Determine the [x, y] coordinate at the center of the cell enclosing the given text.  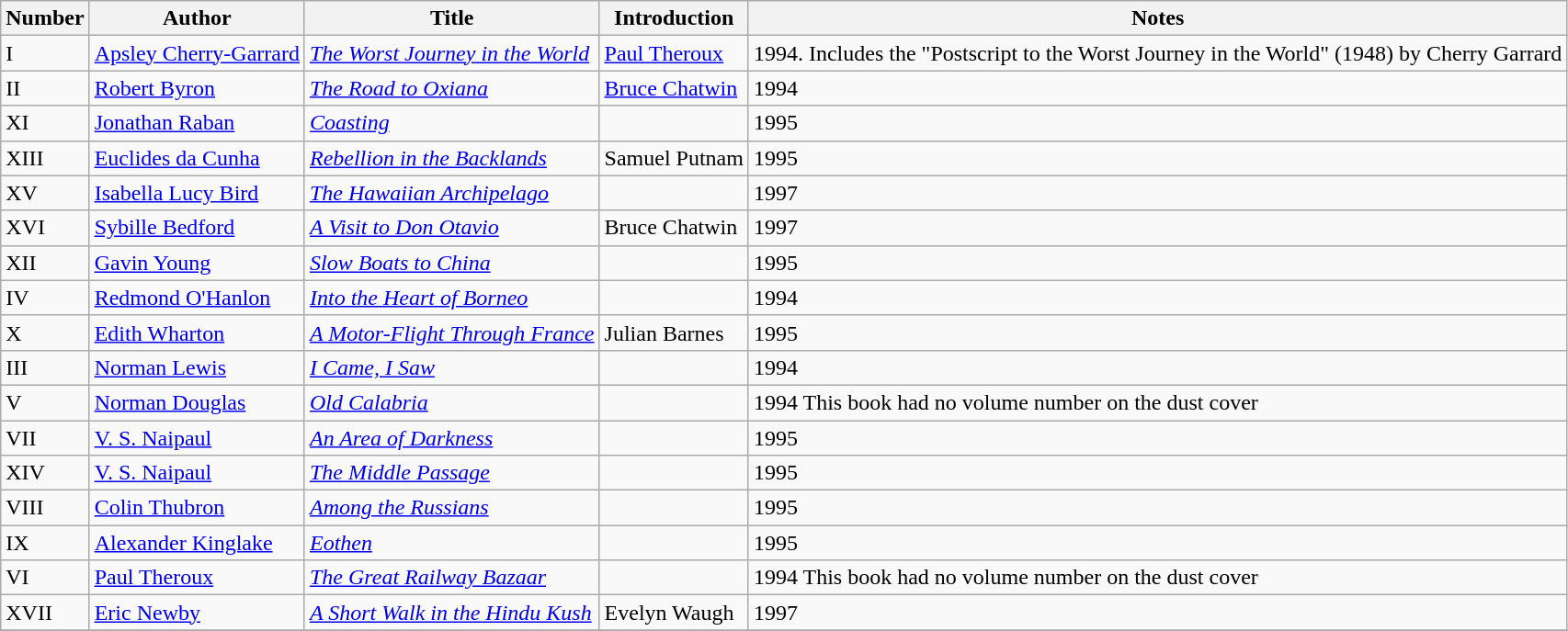
II [45, 88]
Colin Thubron [197, 508]
The Great Railway Bazaar [452, 578]
1994. Includes the "Postscript to the Worst Journey in the World" (1948) by Cherry Garrard [1157, 53]
The Road to Oxiana [452, 88]
XI [45, 123]
Julian Barnes [674, 332]
The Middle Passage [452, 473]
Samuel Putnam [674, 158]
Into the Heart of Borneo [452, 298]
Robert Byron [197, 88]
A Short Walk in the Hindu Kush [452, 613]
Slow Boats to China [452, 263]
Isabella Lucy Bird [197, 193]
Sybille Bedford [197, 228]
IX [45, 543]
VI [45, 578]
XVII [45, 613]
I Came, I Saw [452, 367]
Edith Wharton [197, 332]
VII [45, 438]
Alexander Kinglake [197, 543]
Among the Russians [452, 508]
A Motor-Flight Through France [452, 332]
IV [45, 298]
A Visit to Don Otavio [452, 228]
Redmond O'Hanlon [197, 298]
Jonathan Raban [197, 123]
Eric Newby [197, 613]
The Hawaiian Archipelago [452, 193]
VIII [45, 508]
XII [45, 263]
Rebellion in the Backlands [452, 158]
I [45, 53]
Euclides da Cunha [197, 158]
XIII [45, 158]
Introduction [674, 18]
An Area of Darkness [452, 438]
XVI [45, 228]
Coasting [452, 123]
Norman Douglas [197, 402]
Eothen [452, 543]
XV [45, 193]
Author [197, 18]
Norman Lewis [197, 367]
Old Calabria [452, 402]
Evelyn Waugh [674, 613]
X [45, 332]
Apsley Cherry-Garrard [197, 53]
V [45, 402]
III [45, 367]
Gavin Young [197, 263]
Title [452, 18]
The Worst Journey in the World [452, 53]
Number [45, 18]
Notes [1157, 18]
XIV [45, 473]
